From the cell containing the given text, extract its center point as (x, y) coordinate. 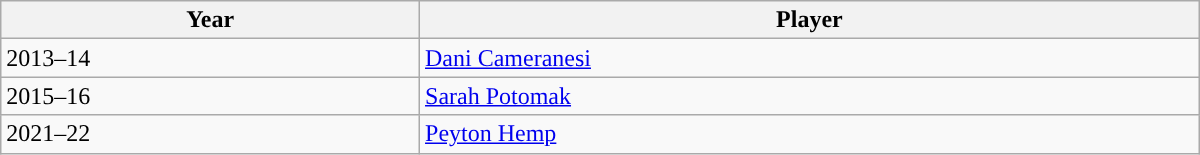
Dani Cameranesi (810, 58)
2015–16 (210, 96)
Sarah Potomak (810, 96)
Year (210, 20)
2013–14 (210, 58)
Player (810, 20)
2021–22 (210, 134)
Peyton Hemp (810, 134)
